Return (x, y) of the center of cell containing provided text 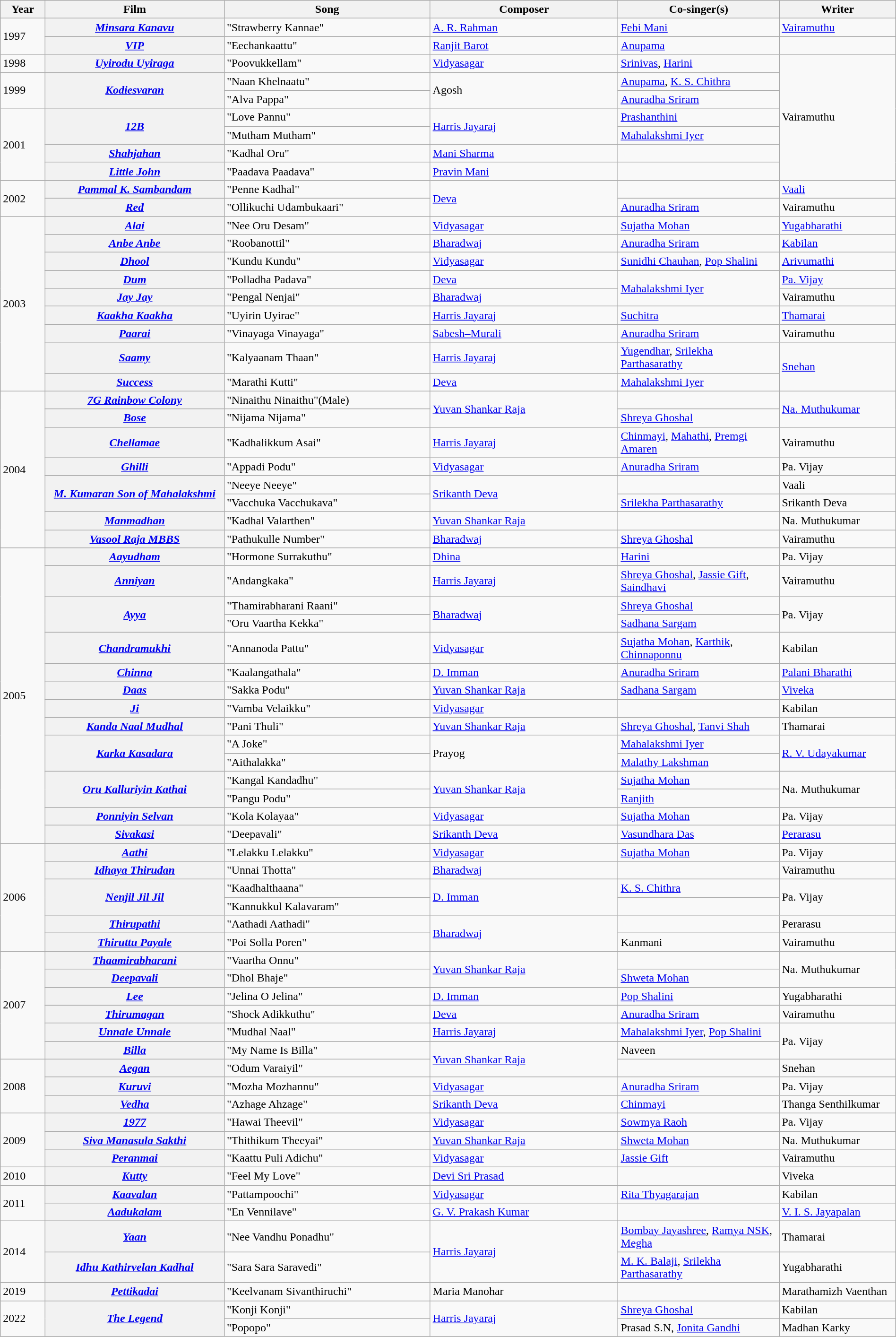
Sivakasi (134, 834)
"Azhage Ahzage" (327, 1104)
"Penne Kadhal" (327, 189)
Anbe Anbe (134, 243)
"Nee Vandhu Ponadhu" (327, 1237)
"Dhol Bhaje" (327, 978)
"Neeye Neeye" (327, 485)
"Kadhal Valarthen" (327, 521)
Deepavali (134, 978)
Kanda Naal Mudhal (134, 726)
Saamy (134, 357)
"Kannukkul Kalavaram" (327, 906)
Chinmayi, Mahathi, Premgi Amaren (698, 443)
2014 (23, 1252)
"Appadi Podu" (327, 467)
Ranjit Barot (524, 45)
Pettikadai (134, 1292)
"Pattampoochi" (327, 1194)
Writer (837, 9)
Jassie Gift (698, 1158)
Naveen (698, 1050)
Idhaya Thirudan (134, 870)
Srinivas, Harini (698, 63)
"Jelina O Jelina" (327, 996)
"Ninaithu Ninaithu"(Male) (327, 400)
"Poovukkellam" (327, 63)
Febi Mani (698, 27)
"Kalyaanam Thaan" (327, 357)
"Kaattu Puli Adichu" (327, 1158)
Vedha (134, 1104)
Film (134, 9)
Kodiesvaran (134, 90)
2001 (23, 144)
Sujatha Mohan, Karthik, Chinnaponnu (698, 648)
Palani Bharathi (837, 672)
"Oru Vaartha Kekka" (327, 624)
Pammal K. Sambandam (134, 189)
Chinna (134, 672)
Vasundhara Das (698, 834)
"Strawberry Kannae" (327, 27)
Billa (134, 1050)
2010 (23, 1176)
"Marathi Kutti" (327, 382)
Prashanthini (698, 117)
"Deepavali" (327, 834)
Dhool (134, 261)
"Thamirabharani Raani" (327, 606)
Anupama, K. S. Chithra (698, 81)
Aegan (134, 1068)
Yaan (134, 1237)
"Sakka Podu" (327, 690)
"Unnai Thotta" (327, 870)
"Kola Kolayaa" (327, 816)
"Vamba Velaikku" (327, 708)
"Kundu Kundu" (327, 261)
Success (134, 382)
"Eechankaattu" (327, 45)
Prasad S.N, Jonita Gandhi (698, 1328)
"Vacchuka Vacchukava" (327, 503)
Bose (134, 418)
Agosh (524, 90)
2011 (23, 1203)
"Ollikuchi Udambukaari" (327, 207)
Thirupathi (134, 924)
Malathy Lakshman (698, 762)
"Love Pannu" (327, 117)
"A Joke" (327, 744)
Kuruvi (134, 1086)
"Aathadi Aathadi" (327, 924)
Uyirodu Uyiraga (134, 63)
"Alva Pappa" (327, 99)
"Hormone Surrakuthu" (327, 557)
Thaamirabharani (134, 960)
Ji (134, 708)
Arivumathi (837, 261)
Idhu Kathirvelan Kadhal (134, 1267)
"Naan Khelnaatu" (327, 81)
2002 (23, 198)
"Pangu Podu" (327, 798)
2007 (23, 1005)
"Hawai Theevil" (327, 1122)
Peranmai (134, 1158)
The Legend (134, 1319)
Pop Shalini (698, 996)
Shahjahan (134, 153)
2003 (23, 304)
Lee (134, 996)
1998 (23, 63)
Anupama (698, 45)
2022 (23, 1319)
Dum (134, 279)
VIP (134, 45)
Maria Manohar (524, 1292)
Chinmayi (698, 1104)
Thiruttu Payale (134, 942)
2006 (23, 897)
"Kadhalikkum Asai" (327, 443)
Mahalakshmi Iyer, Pop Shalini (698, 1032)
Thanga Senthilkumar (837, 1104)
"Kadhal Oru" (327, 153)
Jay Jay (134, 297)
"Kaalangathala" (327, 672)
A. R. Rahman (524, 27)
Sabesh–Murali (524, 333)
"Mudhal Naal" (327, 1032)
"Pengal Nenjai" (327, 297)
1997 (23, 36)
Sowmya Raoh (698, 1122)
Song (327, 9)
Daas (134, 690)
Nenjil Jil Jil (134, 897)
Mani Sharma (524, 153)
"Kangal Kandadhu" (327, 780)
Dhina (524, 557)
Red (134, 207)
M. Kumaran Son of Mahalakshmi (134, 494)
"En Vennilave" (327, 1212)
Shreya Ghoshal, Jassie Gift, Saindhavi (698, 582)
Devi Sri Prasad (524, 1176)
"Lelakku Lelakku" (327, 852)
Aathi (134, 852)
2005 (23, 696)
Chandramukhi (134, 648)
Ghilli (134, 467)
Siva Manasula Sakthi (134, 1140)
Prayog (524, 753)
"Vinayaga Vinayaga" (327, 333)
"Thithikum Theeyai" (327, 1140)
"Konji Konji" (327, 1310)
"Aithalakka" (327, 762)
Manmadhan (134, 521)
"Annanoda Pattu" (327, 648)
2009 (23, 1140)
Sunidhi Chauhan, Pop Shalini (698, 261)
"Popopo" (327, 1328)
Year (23, 9)
Thirumagan (134, 1014)
"My Name Is Billa" (327, 1050)
Shreya Ghoshal, Tanvi Shah (698, 726)
G. V. Prakash Kumar (524, 1212)
12B (134, 126)
M. K. Balaji, Srilekha Parthasarathy (698, 1267)
"Nijama Nijama" (327, 418)
"Feel My Love" (327, 1176)
Suchitra (698, 315)
2004 (23, 469)
Ayya (134, 615)
"Andangkaka" (327, 582)
2008 (23, 1086)
K. S. Chithra (698, 888)
"Shock Adikkuthu" (327, 1014)
"Mozha Mozhannu" (327, 1086)
2019 (23, 1292)
"Pani Thuli" (327, 726)
1999 (23, 90)
"Paadava Paadava" (327, 171)
7G Rainbow Colony (134, 400)
Kanmani (698, 942)
Rita Thyagarajan (698, 1194)
Kutty (134, 1176)
Ranjith (698, 798)
Pravin Mani (524, 171)
"Polladha Padava" (327, 279)
Little John (134, 171)
V. I. S. Jayapalan (837, 1212)
"Mutham Mutham" (327, 135)
Oru Kalluriyin Kathai (134, 789)
1977 (134, 1122)
Vasool Raja MBBS (134, 538)
Unnale Unnale (134, 1032)
Aadukalam (134, 1212)
Alai (134, 226)
"Nee Oru Desam" (327, 226)
"Poi Solla Poren" (327, 942)
Kaavalan (134, 1194)
Chellamae (134, 443)
"Kaadhalthaana" (327, 888)
R. V. Udayakumar (837, 753)
Srilekha Parthasarathy (698, 503)
Anniyan (134, 582)
"Keelvanam Sivanthiruchi" (327, 1292)
"Odum Varaiyil" (327, 1068)
Harini (698, 557)
Karka Kasadara (134, 753)
Yugendhar, Srilekha Parthasarathy (698, 357)
Bombay Jayashree, Ramya NSK, Megha (698, 1237)
Madhan Karky (837, 1328)
"Vaartha Onnu" (327, 960)
Co-singer(s) (698, 9)
Minsara Kanavu (134, 27)
"Roobanottil" (327, 243)
Paarai (134, 333)
Marathamizh Vaenthan (837, 1292)
Ponniyin Selvan (134, 816)
Kaakha Kaakha (134, 315)
"Sara Sara Saravedi" (327, 1267)
"Pathukulle Number" (327, 538)
Aayudham (134, 557)
"Uyirin Uyirae" (327, 315)
Composer (524, 9)
